Detect which cell encompasses the target text, then output its (x, y) center coordinate. 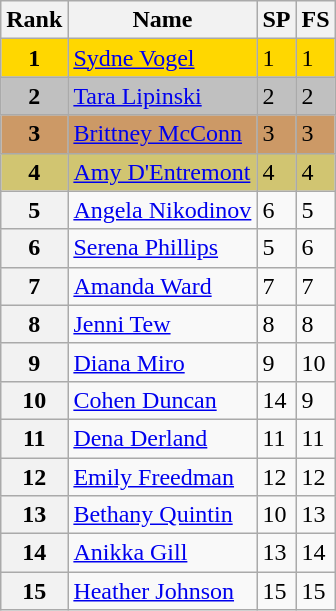
Brittney McConn (162, 134)
Bethany Quintin (162, 515)
Tara Lipinski (162, 96)
Diana Miro (162, 362)
Name (162, 20)
Amanda Ward (162, 286)
Dena Derland (162, 438)
Cohen Duncan (162, 400)
FS (316, 20)
Angela Nikodinov (162, 210)
SP (276, 20)
Heather Johnson (162, 591)
Rank (34, 20)
Amy D'Entremont (162, 172)
Anikka Gill (162, 553)
Sydne Vogel (162, 58)
Emily Freedman (162, 477)
Jenni Tew (162, 324)
Serena Phillips (162, 248)
